Find where the given text appears and provide that cell's center as [x, y] coordinate. 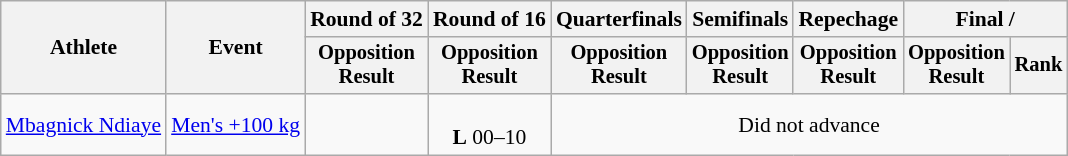
Rank [1039, 66]
Repechage [848, 19]
Round of 32 [366, 19]
L 00–10 [490, 124]
Quarterfinals [619, 19]
Semifinals [740, 19]
Did not advance [809, 124]
Men's +100 kg [236, 124]
Mbagnick Ndiaye [84, 124]
Final / [985, 19]
Event [236, 48]
Athlete [84, 48]
Round of 16 [490, 19]
